From the cell containing the given text, extract its center point as [X, Y] coordinate. 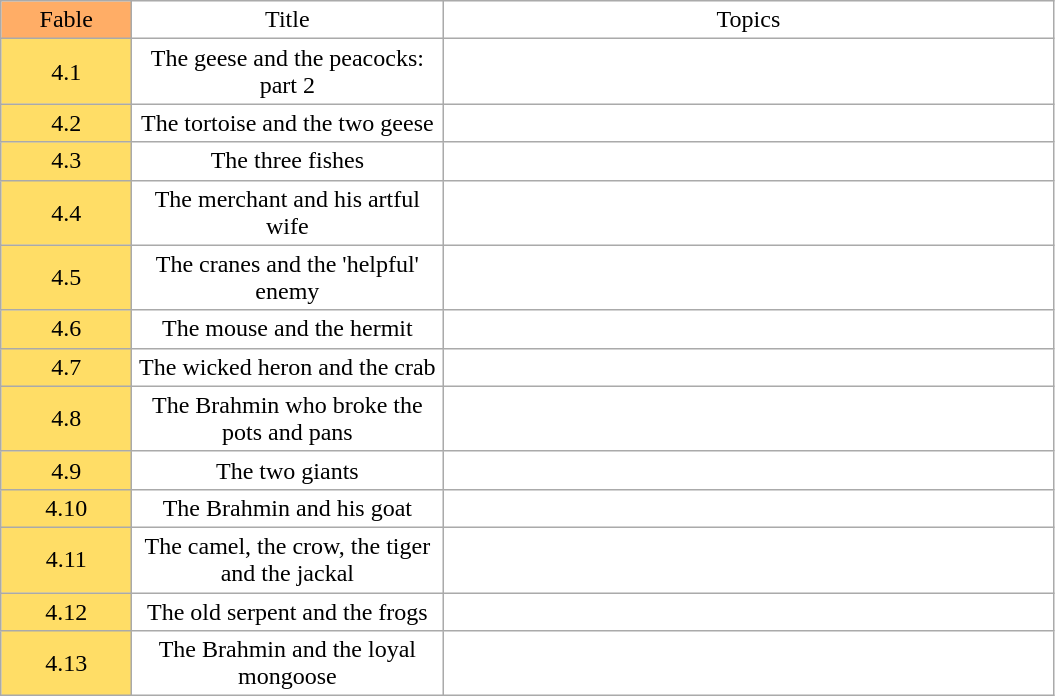
4.6 [66, 329]
The cranes and the 'helpful' enemy [288, 278]
4.4 [66, 212]
The Brahmin who broke the pots and pans [288, 418]
4.10 [66, 508]
The mouse and the hermit [288, 329]
4.12 [66, 611]
4.7 [66, 367]
4.11 [66, 560]
The two giants [288, 470]
The camel, the crow, the tiger and the jackal [288, 560]
Title [288, 20]
The wicked heron and the crab [288, 367]
The geese and the peacocks: part 2 [288, 72]
4.3 [66, 161]
The tortoise and the two geese [288, 123]
Fable [66, 20]
4.9 [66, 470]
4.13 [66, 664]
4.2 [66, 123]
Topics [748, 20]
The merchant and his artful wife [288, 212]
The Brahmin and the loyal mongoose [288, 664]
The old serpent and the frogs [288, 611]
4.5 [66, 278]
4.1 [66, 72]
The three fishes [288, 161]
4.8 [66, 418]
The Brahmin and his goat [288, 508]
